Determine the (x, y) coordinate at the center of the cell enclosing the given text.  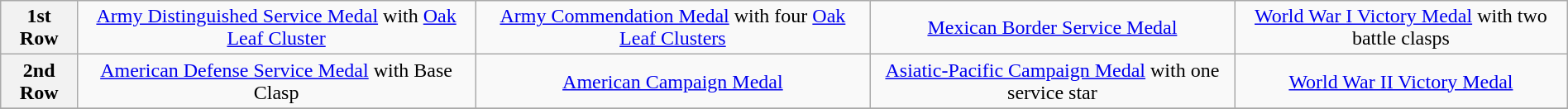
Mexican Border Service Medal (1052, 28)
Army Distinguished Service Medal with Oak Leaf Cluster (276, 28)
American Defense Service Medal with Base Clasp (276, 81)
1st Row (40, 28)
World War I Victory Medal with two battle clasps (1401, 28)
American Campaign Medal (673, 81)
Asiatic-Pacific Campaign Medal with one service star (1052, 81)
2nd Row (40, 81)
World War II Victory Medal (1401, 81)
Army Commendation Medal with four Oak Leaf Clusters (673, 28)
